Identify which cell holds the provided text, then report its [X, Y] central coordinate. 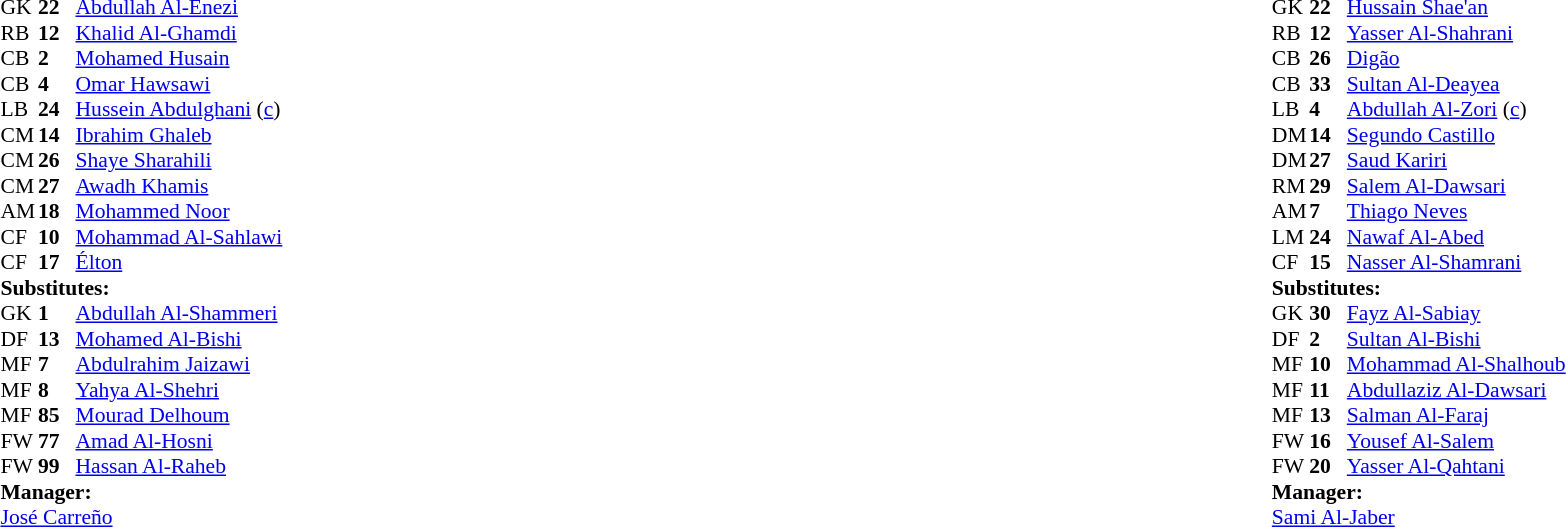
RM [1291, 186]
Nasser Al-Shamrani [1456, 263]
Hassan Al-Raheb [180, 467]
Mohamed Husain [180, 59]
15 [1328, 263]
Sultan Al-Bishi [1456, 339]
LM [1291, 237]
Mohammad Al-Shalhoub [1456, 365]
Yahya Al-Shehri [180, 390]
20 [1328, 467]
Élton [180, 263]
Yousef Al-Salem [1456, 441]
30 [1328, 313]
Digão [1456, 59]
Nawaf Al-Abed [1456, 237]
18 [57, 211]
Yasser Al-Qahtani [1456, 467]
11 [1328, 390]
Abdullah Al-Shammeri [180, 313]
Mohammad Al-Sahlawi [180, 237]
8 [57, 390]
17 [57, 263]
Abdulrahim Jaizawi [180, 365]
Yasser Al-Shahrani [1456, 33]
Salem Al-Dawsari [1456, 186]
Amad Al-Hosni [180, 441]
Awadh Khamis [180, 186]
Abdullah Al-Zori (c) [1456, 109]
33 [1328, 84]
Mohamed Al-Bishi [180, 339]
Salman Al-Faraj [1456, 415]
Abdullaziz Al-Dawsari [1456, 390]
Mourad Delhoum [180, 415]
29 [1328, 186]
16 [1328, 441]
Fayz Al-Sabiay [1456, 313]
1 [57, 313]
Hussein Abdulghani (c) [180, 109]
Khalid Al-Ghamdi [180, 33]
Omar Hawsawi [180, 84]
Shaye Sharahili [180, 161]
99 [57, 467]
Saud Kariri [1456, 161]
Sultan Al-Deayea [1456, 84]
Thiago Neves [1456, 211]
77 [57, 441]
85 [57, 415]
Mohammed Noor [180, 211]
Segundo Castillo [1456, 135]
Ibrahim Ghaleb [180, 135]
